Identify which cell holds the provided text, then report its [x, y] central coordinate. 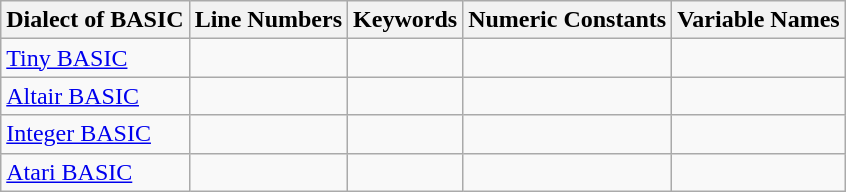
Line Numbers [268, 20]
Numeric Constants [568, 20]
Variable Names [759, 20]
Integer BASIC [95, 134]
Dialect of BASIC [95, 20]
Atari BASIC [95, 172]
Tiny BASIC [95, 58]
Keywords [406, 20]
Altair BASIC [95, 96]
